Scan for the cell matching the given text and deliver its (x, y) coordinate at center. 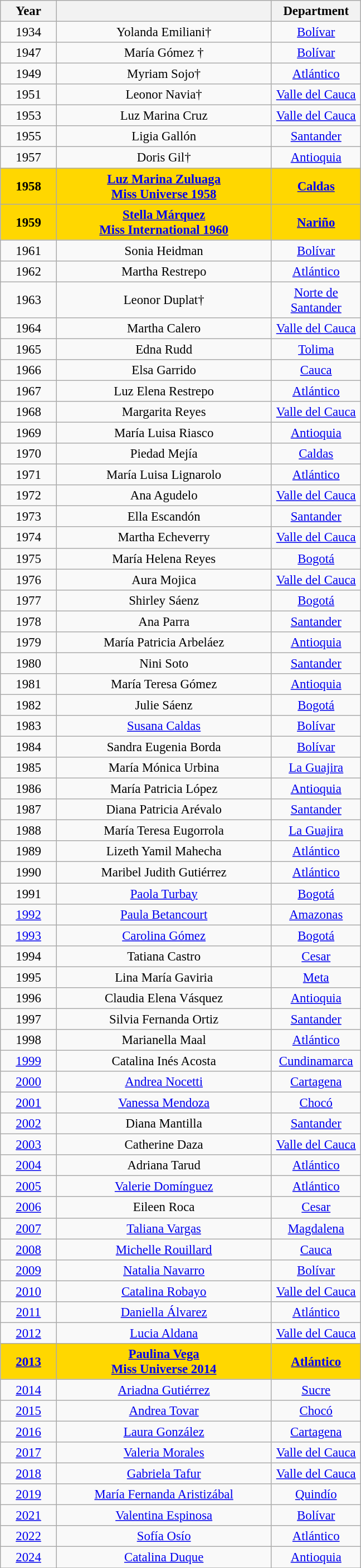
Ella Escandón (164, 517)
2016 (29, 1432)
Leonor Navia† (164, 95)
Stella MárquezMiss International 1960 (164, 222)
Catherine Daza (164, 1145)
1985 (29, 768)
Andrea Nocetti (164, 1082)
Catalina Duque (164, 1557)
Valentina Espinosa (164, 1516)
1995 (29, 977)
1979 (29, 643)
Tatiana Castro (164, 956)
2021 (29, 1516)
Catalina Robayo (164, 1291)
Daniella Álvarez (164, 1312)
1994 (29, 956)
Martha Calero (164, 329)
2022 (29, 1536)
Amazonas (316, 914)
1986 (29, 789)
Paulina VegaMiss Universe 2014 (164, 1362)
1958 (29, 186)
Aura Mojica (164, 580)
1949 (29, 74)
Martha Echeverry (164, 538)
1951 (29, 95)
Valeria Morales (164, 1453)
2008 (29, 1249)
1984 (29, 747)
2011 (29, 1312)
1991 (29, 894)
1998 (29, 1040)
Martha Restrepo (164, 271)
1962 (29, 271)
2001 (29, 1103)
1981 (29, 684)
Catalina Inés Acosta (164, 1061)
2017 (29, 1453)
Sonia Heidman (164, 251)
1964 (29, 329)
Paula Betancourt (164, 914)
1934 (29, 32)
1996 (29, 998)
1957 (29, 158)
Sandra Eugenia Borda (164, 747)
Year (29, 11)
Taliana Vargas (164, 1228)
2018 (29, 1474)
2003 (29, 1145)
1970 (29, 454)
Luz Marina ZuluagaMiss Universe 1958 (164, 186)
Sofía Osío (164, 1536)
1987 (29, 810)
Michelle Rouillard (164, 1249)
1993 (29, 935)
Cundinamarca (316, 1061)
Norte de Santander (316, 300)
Eileen Roca (164, 1208)
1959 (29, 222)
Sucre (316, 1390)
Paola Turbay (164, 894)
Diana Patricia Arévalo (164, 810)
Ariadna Gutiérrez (164, 1390)
María Fernanda Aristizábal (164, 1494)
Lina María Gaviria (164, 977)
1968 (29, 412)
2007 (29, 1228)
Luz Marina Cruz (164, 116)
Myriam Sojo† (164, 74)
1953 (29, 116)
1967 (29, 391)
Magdalena (316, 1228)
Edna Rudd (164, 349)
1972 (29, 496)
1965 (29, 349)
Claudia Elena Vásquez (164, 998)
1969 (29, 433)
1988 (29, 831)
Natalia Navarro (164, 1270)
Margarita Reyes (164, 412)
María Gómez † (164, 53)
María Teresa Gómez (164, 684)
1978 (29, 621)
Lucia Aldana (164, 1333)
2002 (29, 1124)
2005 (29, 1187)
2012 (29, 1333)
Valerie Domínguez (164, 1187)
Silvia Fernanda Ortiz (164, 1019)
1974 (29, 538)
María Mónica Urbina (164, 768)
Yolanda Emiliani† (164, 32)
Maribel Judith Gutiérrez (164, 873)
1975 (29, 558)
Luz Elena Restrepo (164, 391)
Laura González (164, 1432)
Ana Parra (164, 621)
Nini Soto (164, 663)
Ligia Gallón (164, 136)
2024 (29, 1557)
Diana Mantilla (164, 1124)
Doris Gil† (164, 158)
2009 (29, 1270)
María Teresa Eugorrola (164, 831)
1963 (29, 300)
2010 (29, 1291)
1977 (29, 600)
Marianella Maal (164, 1040)
Carolina Gómez (164, 935)
Quindío (316, 1494)
Piedad Mejía (164, 454)
1992 (29, 914)
Andrea Tovar (164, 1411)
1980 (29, 663)
Nariño (316, 222)
1999 (29, 1061)
Adriana Tarud (164, 1165)
Julie Sáenz (164, 705)
Department (316, 11)
María Patricia Arbeláez (164, 643)
1990 (29, 873)
2014 (29, 1390)
1997 (29, 1019)
2004 (29, 1165)
1966 (29, 370)
Susana Caldas (164, 726)
1976 (29, 580)
1955 (29, 136)
2019 (29, 1494)
María Helena Reyes (164, 558)
1971 (29, 475)
1947 (29, 53)
María Patricia López (164, 789)
1982 (29, 705)
Vanessa Mendoza (164, 1103)
Lizeth Yamil Mahecha (164, 851)
Leonor Duplat† (164, 300)
2006 (29, 1208)
María Luisa Lignarolo (164, 475)
Ana Agudelo (164, 496)
María Luisa Riasco (164, 433)
2015 (29, 1411)
Meta (316, 977)
Shirley Sáenz (164, 600)
1973 (29, 517)
1961 (29, 251)
2013 (29, 1362)
Elsa Garrido (164, 370)
1989 (29, 851)
Gabriela Tafur (164, 1474)
Tolima (316, 349)
1983 (29, 726)
2000 (29, 1082)
